Output the (X, Y) coordinate of the center of the cell containing the given text.  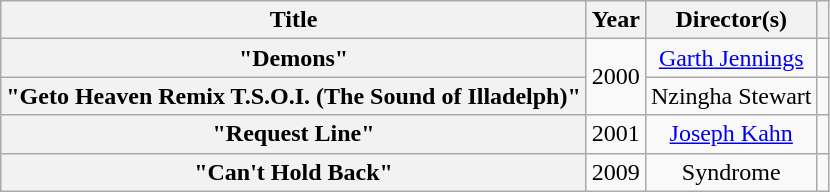
Director(s) (731, 20)
Nzingha Stewart (731, 96)
2001 (616, 134)
Syndrome (731, 172)
"Request Line" (294, 134)
Title (294, 20)
Joseph Kahn (731, 134)
"Demons" (294, 58)
Year (616, 20)
"Geto Heaven Remix T.S.O.I. (The Sound of Illadelph)" (294, 96)
"Can't Hold Back" (294, 172)
2000 (616, 77)
Garth Jennings (731, 58)
2009 (616, 172)
